Output the [x, y] coordinate of the center of the cell containing the given text.  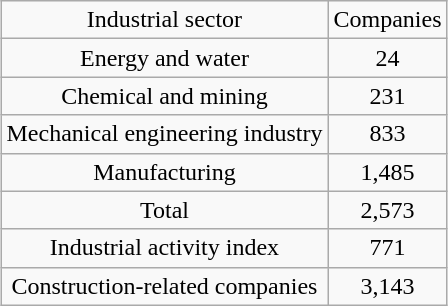
Industrial sector [164, 20]
24 [388, 58]
771 [388, 248]
Energy and water [164, 58]
3,143 [388, 286]
Industrial activity index [164, 248]
Mechanical engineering industry [164, 134]
833 [388, 134]
2,573 [388, 210]
231 [388, 96]
Total [164, 210]
1,485 [388, 172]
Companies [388, 20]
Construction-related companies [164, 286]
Manufacturing [164, 172]
Chemical and mining [164, 96]
